Capture the cell that displays the provided text and extract its (X, Y) central coordinate. 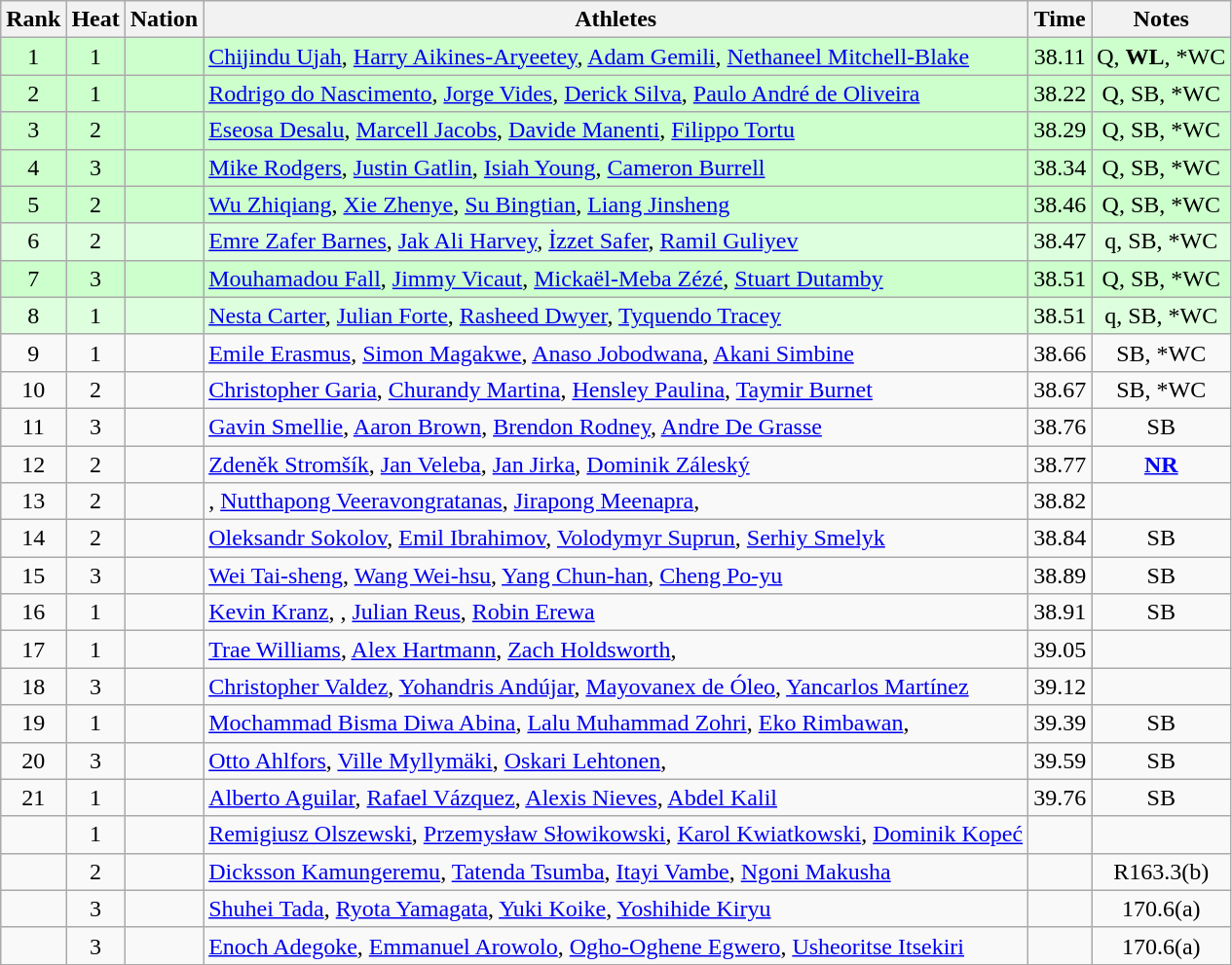
Rank (33, 19)
11 (33, 427)
Wu Zhiqiang, Xie Zhenye, Su Bingtian, Liang Jinsheng (616, 204)
7 (33, 278)
Athletes (616, 19)
Eseosa Desalu, Marcell Jacobs, Davide Manenti, Filippo Tortu (616, 130)
Mouhamadou Fall, Jimmy Vicaut, Mickaël-Meba Zézé, Stuart Dutamby (616, 278)
Nation (164, 19)
13 (33, 501)
Alberto Aguilar, Rafael Vázquez, Alexis Nieves, Abdel Kalil (616, 798)
NR (1161, 464)
10 (33, 390)
Christopher Garia, Churandy Martina, Hensley Paulina, Taymir Burnet (616, 390)
Emre Zafer Barnes, Jak Ali Harvey, İzzet Safer, Ramil Guliyev (616, 241)
12 (33, 464)
18 (33, 687)
Gavin Smellie, Aaron Brown, Brendon Rodney, Andre De Grasse (616, 427)
Zdeněk Stromšík, Jan Veleba, Jan Jirka, Dominik Záleský (616, 464)
Q, WL, *WC (1161, 56)
Enoch Adegoke, Emmanuel Arowolo, Ogho-Oghene Egwero, Usheoritse Itsekiri (616, 946)
39.12 (1060, 687)
, Nutthapong Veeravongratanas, Jirapong Meenapra, (616, 501)
Oleksandr Sokolov, Emil Ibrahimov, Volodymyr Suprun, Serhiy Smelyk (616, 538)
38.34 (1060, 167)
38.22 (1060, 93)
39.76 (1060, 798)
6 (33, 241)
16 (33, 612)
14 (33, 538)
9 (33, 353)
Notes (1161, 19)
Chijindu Ujah, Harry Aikines-Aryeetey, Adam Gemili, Nethaneel Mitchell-Blake (616, 56)
38.29 (1060, 130)
Nesta Carter, Julian Forte, Rasheed Dwyer, Tyquendo Tracey (616, 315)
20 (33, 761)
38.77 (1060, 464)
R163.3(b) (1161, 872)
Shuhei Tada, Ryota Yamagata, Yuki Koike, Yoshihide Kiryu (616, 909)
Mike Rodgers, Justin Gatlin, Isiah Young, Cameron Burrell (616, 167)
5 (33, 204)
38.84 (1060, 538)
8 (33, 315)
38.89 (1060, 575)
Emile Erasmus, Simon Magakwe, Anaso Jobodwana, Akani Simbine (616, 353)
Dicksson Kamungeremu, Tatenda Tsumba, Itayi Vambe, Ngoni Makusha (616, 872)
38.46 (1060, 204)
Trae Williams, Alex Hartmann, Zach Holdsworth, (616, 650)
39.39 (1060, 724)
38.11 (1060, 56)
39.59 (1060, 761)
15 (33, 575)
38.91 (1060, 612)
Mochammad Bisma Diwa Abina, Lalu Muhammad Zohri, Eko Rimbawan, (616, 724)
Kevin Kranz, , Julian Reus, Robin Erewa (616, 612)
4 (33, 167)
Remigiusz Olszewski, Przemysław Słowikowski, Karol Kwiatkowski, Dominik Kopeć (616, 835)
Rodrigo do Nascimento, Jorge Vides, Derick Silva, Paulo André de Oliveira (616, 93)
38.76 (1060, 427)
Wei Tai-sheng, Wang Wei-hsu, Yang Chun-han, Cheng Po-yu (616, 575)
38.82 (1060, 501)
Time (1060, 19)
17 (33, 650)
21 (33, 798)
Heat (95, 19)
Otto Ahlfors, Ville Myllymäki, Oskari Lehtonen, (616, 761)
38.67 (1060, 390)
Christopher Valdez, Yohandris Andújar, Mayovanex de Óleo, Yancarlos Martínez (616, 687)
39.05 (1060, 650)
19 (33, 724)
38.66 (1060, 353)
38.47 (1060, 241)
